Return the [x, y] coordinate for the center point of the cell that contains the specified text.  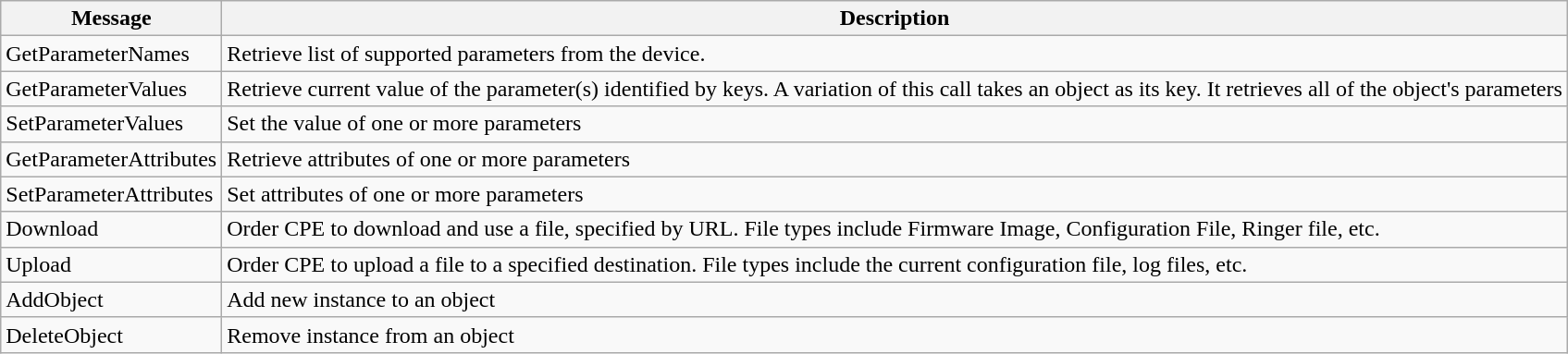
Order CPE to upload a file to a specified destination. File types include the current configuration file, log files, etc. [895, 264]
Download [111, 229]
DeleteObject [111, 335]
GetParameterValues [111, 89]
GetParameterAttributes [111, 159]
SetParameterValues [111, 124]
AddObject [111, 299]
Retrieve list of supported parameters from the device. [895, 54]
Description [895, 18]
SetParameterAttributes [111, 194]
Set attributes of one or more parameters [895, 194]
Order CPE to download and use a file, specified by URL. File types include Firmware Image, Configuration File, Ringer file, etc. [895, 229]
Upload [111, 264]
Add new instance to an object [895, 299]
Set the value of one or more parameters [895, 124]
GetParameterNames [111, 54]
Retrieve attributes of one or more parameters [895, 159]
Remove instance from an object [895, 335]
Message [111, 18]
